Capture the cell that displays the provided text and extract its [X, Y] central coordinate. 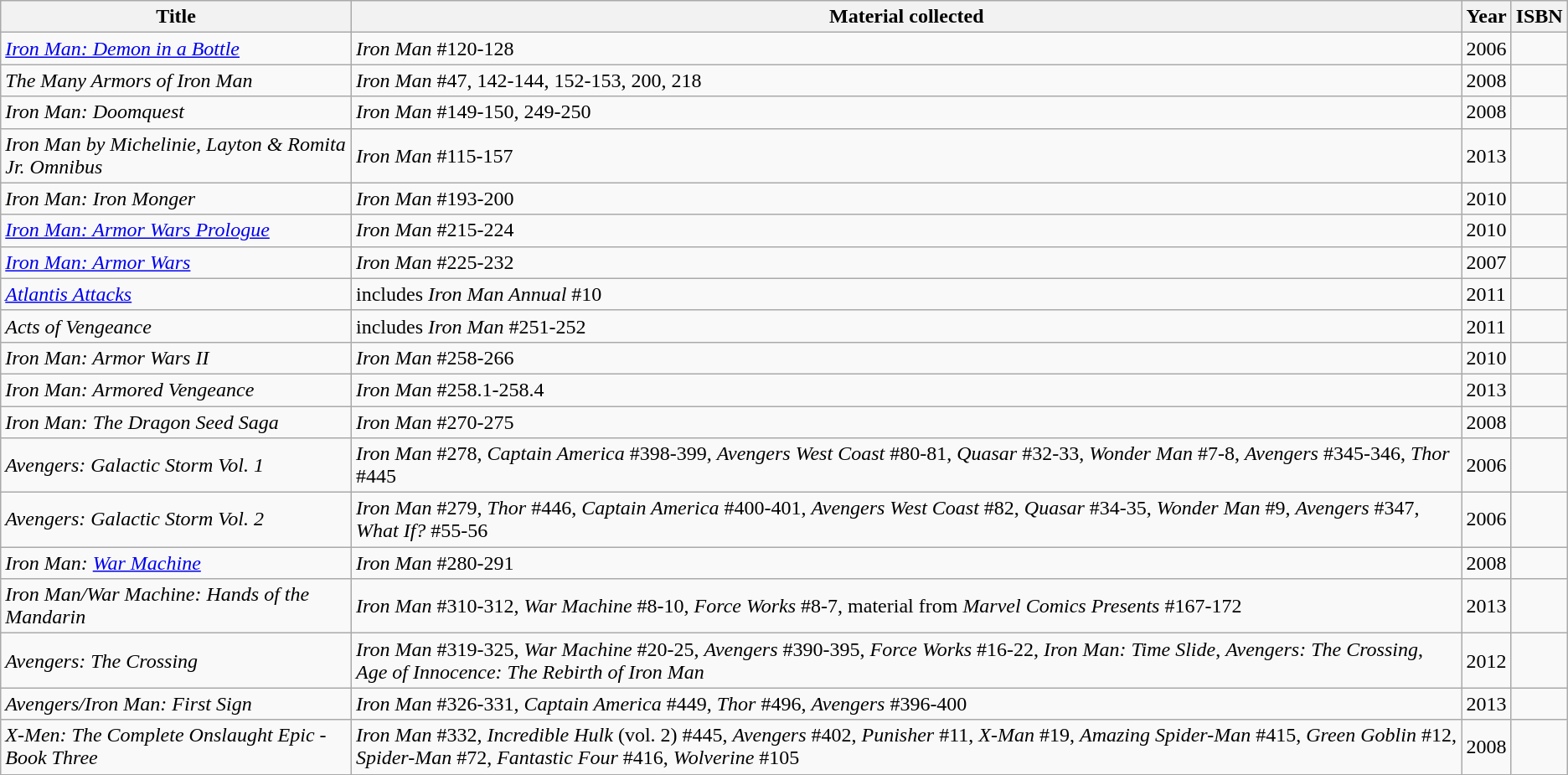
Iron Man #149-150, 249-250 [907, 112]
X-Men: The Complete Onslaught Epic - Book Three [176, 747]
Iron Man #225-232 [907, 262]
Iron Man: Armor Wars [176, 262]
Iron Man #115-157 [907, 156]
Iron Man #258.1-258.4 [907, 390]
Material collected [907, 17]
Avengers/Iron Man: First Sign [176, 704]
Iron Man: Demon in a Bottle [176, 49]
Iron Man #326-331, Captain America #449, Thor #496, Avengers #396-400 [907, 704]
Iron Man: Iron Monger [176, 199]
Atlantis Attacks [176, 294]
Avengers: Galactic Storm Vol. 1 [176, 466]
Year [1486, 17]
Iron Man #258-266 [907, 358]
Iron Man: Armored Vengeance [176, 390]
Iron Man: Armor Wars Prologue [176, 230]
Iron Man: Armor Wars II [176, 358]
Iron Man: War Machine [176, 563]
Acts of Vengeance [176, 326]
includes Iron Man Annual #10 [907, 294]
Iron Man #193-200 [907, 199]
Iron Man by Michelinie, Layton & Romita Jr. Omnibus [176, 156]
The Many Armors of Iron Man [176, 80]
2012 [1486, 660]
Iron Man #270-275 [907, 421]
Iron Man: The Dragon Seed Saga [176, 421]
Iron Man #215-224 [907, 230]
Avengers: The Crossing [176, 660]
Iron Man/War Machine: Hands of the Mandarin [176, 607]
Iron Man #280-291 [907, 563]
Iron Man #278, Captain America #398-399, Avengers West Coast #80-81, Quasar #32-33, Wonder Man #7-8, Avengers #345-346, Thor #445 [907, 466]
Iron Man #120-128 [907, 49]
Iron Man #310-312, War Machine #8-10, Force Works #8-7, material from Marvel Comics Presents #167-172 [907, 607]
Iron Man: Doomquest [176, 112]
Iron Man #279, Thor #446, Captain America #400-401, Avengers West Coast #82, Quasar #34-35, Wonder Man #9, Avengers #347, What If? #55-56 [907, 519]
includes Iron Man #251-252 [907, 326]
ISBN [1540, 17]
Avengers: Galactic Storm Vol. 2 [176, 519]
Title [176, 17]
2007 [1486, 262]
Iron Man #47, 142-144, 152-153, 200, 218 [907, 80]
